From the cell containing the given text, extract its center point as [x, y] coordinate. 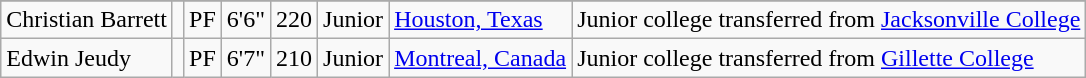
Edwin Jeudy [87, 58]
220 [294, 20]
6'6" [246, 20]
Junior college transferred from Jacksonville College [829, 20]
Christian Barrett [87, 20]
Junior college transferred from Gillette College [829, 58]
6'7" [246, 58]
Houston, Texas [480, 20]
Montreal, Canada [480, 58]
210 [294, 58]
